Extract the (x, y) coordinate from the center of the cell holding the provided text.  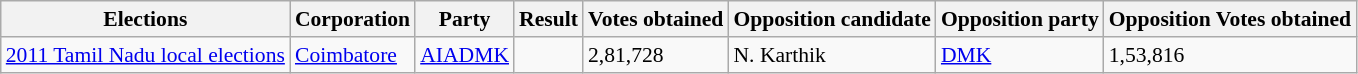
Opposition Votes obtained (1230, 19)
DMK (1020, 55)
Elections (146, 19)
2011 Tamil Nadu local elections (146, 55)
Coimbatore (352, 55)
Corporation (352, 19)
Opposition candidate (832, 19)
Result (548, 19)
Party (464, 19)
Votes obtained (656, 19)
1,53,816 (1230, 55)
AIADMK (464, 55)
N. Karthik (832, 55)
2,81,728 (656, 55)
Opposition party (1020, 19)
